Return the (x, y) coordinate for the center point of the cell that contains the specified text.  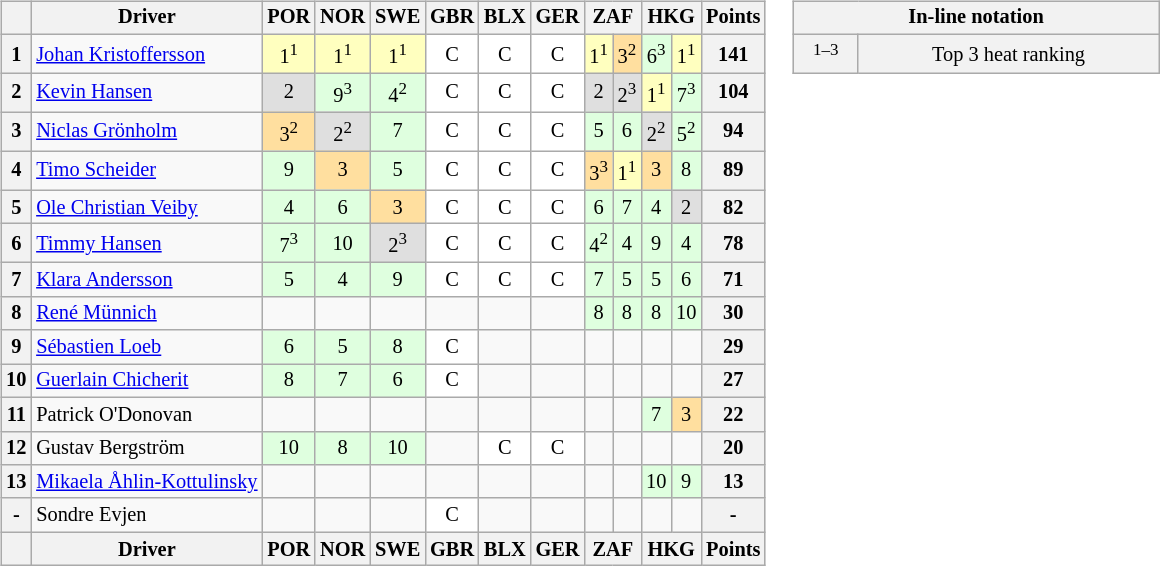
1 (16, 54)
Timmy Hansen (146, 244)
Klara Andersson (146, 280)
Mikaela Åhlin-Kottulinsky (146, 482)
Niclas Grönholm (146, 132)
52 (686, 132)
71 (733, 280)
Ole Christian Veiby (146, 207)
12 (16, 448)
82 (733, 207)
Timo Scheider (146, 170)
33 (598, 170)
Johan Kristoffersson (146, 54)
94 (733, 132)
Patrick O'Donovan (146, 414)
63 (656, 54)
Guerlain Chicherit (146, 381)
27 (733, 381)
In-line notation (976, 18)
Sébastien Loeb (146, 347)
93 (342, 92)
78 (733, 244)
René Münnich (146, 313)
141 (733, 54)
Gustav Bergström (146, 448)
1–3 (826, 54)
30 (733, 313)
20 (733, 448)
89 (733, 170)
29 (733, 347)
Sondre Evjen (146, 515)
Kevin Hansen (146, 92)
Top 3 heat ranking (1008, 54)
104 (733, 92)
